Find where the given text appears and provide that cell's center as (x, y) coordinate. 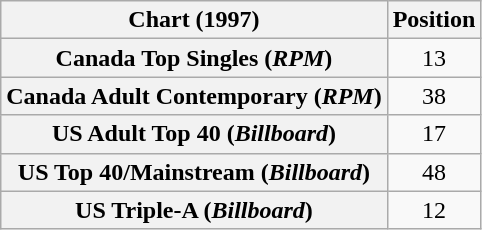
US Top 40/Mainstream (Billboard) (194, 172)
Chart (1997) (194, 20)
Position (434, 20)
Canada Adult Contemporary (RPM) (194, 96)
13 (434, 58)
US Triple-A (Billboard) (194, 210)
48 (434, 172)
38 (434, 96)
17 (434, 134)
12 (434, 210)
US Adult Top 40 (Billboard) (194, 134)
Canada Top Singles (RPM) (194, 58)
